Extract the (x, y) coordinate from the center of the cell holding the provided text.  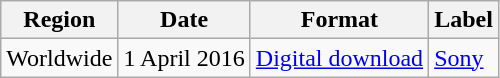
Worldwide (60, 58)
Sony (464, 58)
Digital download (339, 58)
Format (339, 20)
Label (464, 20)
Region (60, 20)
Date (184, 20)
1 April 2016 (184, 58)
